Output the [x, y] coordinate of the center of the cell containing the given text.  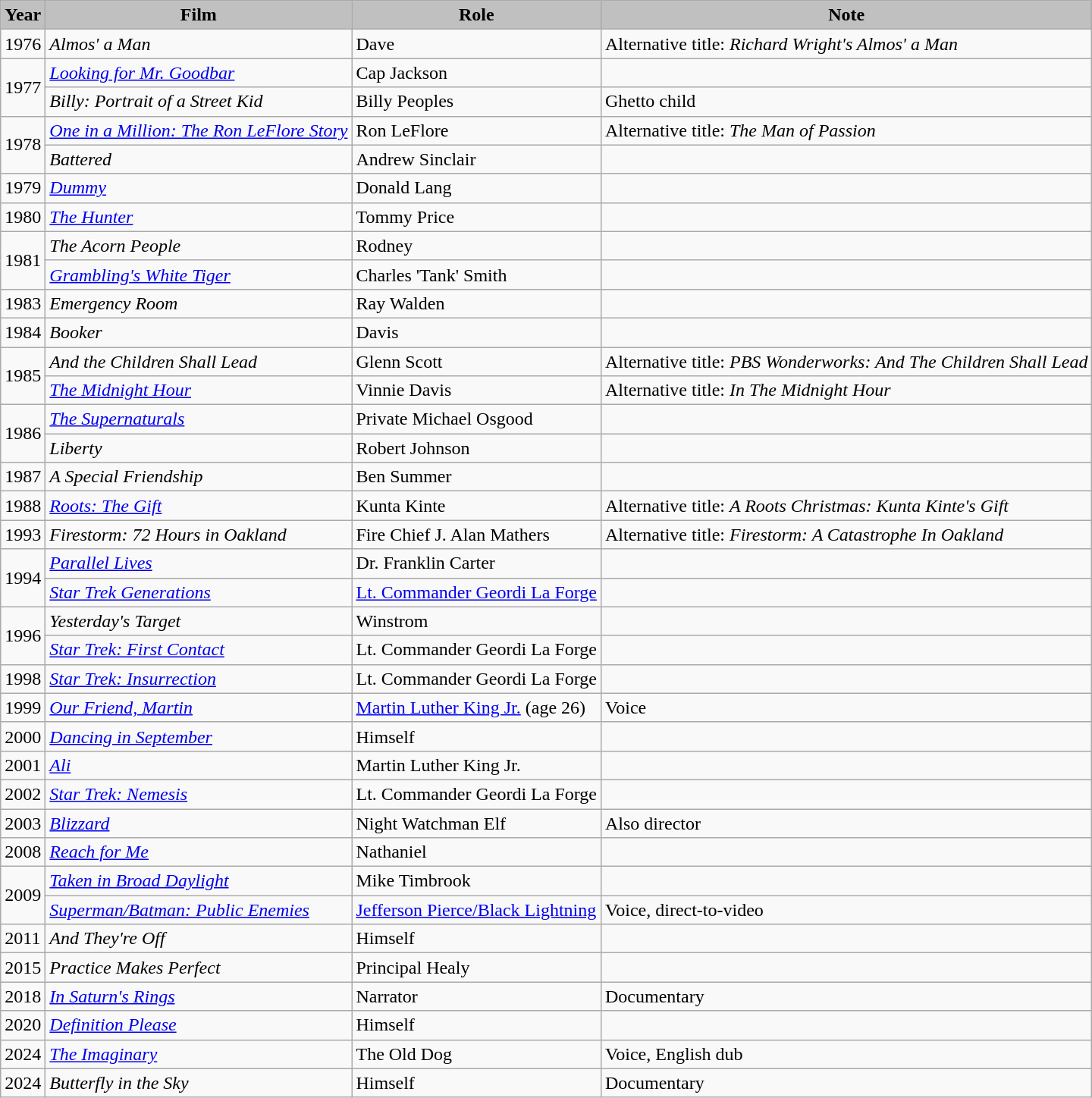
Alternative title: In The Midnight Hour [846, 391]
Night Watchman Elf [476, 823]
In Saturn's Rings [199, 996]
Charles 'Tank' Smith [476, 274]
Cap Jackson [476, 73]
Ben Summer [476, 477]
2001 [23, 765]
Year [23, 15]
Star Trek Generations [199, 592]
The Old Dog [476, 1054]
Narrator [476, 996]
Kunta Kinte [476, 506]
Definition Please [199, 1025]
Ray Walden [476, 303]
1993 [23, 535]
Roots: The Gift [199, 506]
Role [476, 15]
2002 [23, 794]
1998 [23, 679]
Private Michael Osgood [476, 419]
Dancing in September [199, 736]
Practice Makes Perfect [199, 968]
Grambling's White Tiger [199, 274]
Donald Lang [476, 188]
Tommy Price [476, 217]
1987 [23, 477]
Voice, direct-to-video [846, 910]
2003 [23, 823]
Rodney [476, 246]
Note [846, 15]
Yesterday's Target [199, 621]
Voice, English dub [846, 1054]
1983 [23, 303]
Ghetto child [846, 102]
1977 [23, 87]
Star Trek: First Contact [199, 650]
Alternative title: A Roots Christmas: Kunta Kinte's Gift [846, 506]
The Hunter [199, 217]
Dummy [199, 188]
Firestorm: 72 Hours in Oakland [199, 535]
One in a Million: The Ron LeFlore Story [199, 130]
The Acorn People [199, 246]
2011 [23, 939]
1979 [23, 188]
Davis [476, 332]
The Supernaturals [199, 419]
Film [199, 15]
1994 [23, 578]
Billy: Portrait of a Street Kid [199, 102]
Looking for Mr. Goodbar [199, 73]
1985 [23, 376]
Reach for Me [199, 852]
And They're Off [199, 939]
Star Trek: Insurrection [199, 679]
Almos' a Man [199, 44]
Winstrom [476, 621]
Liberty [199, 448]
Martin Luther King Jr. (age 26) [476, 707]
Jefferson Pierce/Black Lightning [476, 910]
Fire Chief J. Alan Mathers [476, 535]
Ron LeFlore [476, 130]
Parallel Lives [199, 563]
1988 [23, 506]
Alternative title: The Man of Passion [846, 130]
Also director [846, 823]
Robert Johnson [476, 448]
Our Friend, Martin [199, 707]
2009 [23, 896]
Mike Timbrook [476, 881]
Battered [199, 159]
Billy Peoples [476, 102]
2020 [23, 1025]
Superman/Batman: Public Enemies [199, 910]
Dave [476, 44]
The Imaginary [199, 1054]
1986 [23, 434]
Principal Healy [476, 968]
Emergency Room [199, 303]
Nathaniel [476, 852]
Andrew Sinclair [476, 159]
Taken in Broad Daylight [199, 881]
Blizzard [199, 823]
Glenn Scott [476, 362]
The Midnight Hour [199, 391]
2008 [23, 852]
Dr. Franklin Carter [476, 563]
Booker [199, 332]
1996 [23, 635]
A Special Friendship [199, 477]
1981 [23, 260]
Star Trek: Nemesis [199, 794]
Alternative title: Firestorm: A Catastrophe In Oakland [846, 535]
Alternative title: Richard Wright's Almos' a Man [846, 44]
2018 [23, 996]
1980 [23, 217]
1976 [23, 44]
2015 [23, 968]
1984 [23, 332]
Ali [199, 765]
1978 [23, 145]
Alternative title: PBS Wonderworks: And The Children Shall Lead [846, 362]
Vinnie Davis [476, 391]
2000 [23, 736]
Butterfly in the Sky [199, 1083]
Martin Luther King Jr. [476, 765]
Voice [846, 707]
And the Children Shall Lead [199, 362]
1999 [23, 707]
